Pinpoint the cell where the given text exists, returning its (x, y) midpoint coordinate. 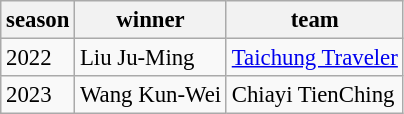
team (314, 20)
winner (151, 20)
Wang Kun-Wei (151, 95)
Taichung Traveler (314, 58)
2023 (38, 95)
season (38, 20)
Chiayi TienChing (314, 95)
2022 (38, 58)
Liu Ju-Ming (151, 58)
